Capture the cell that displays the provided text and extract its [X, Y] central coordinate. 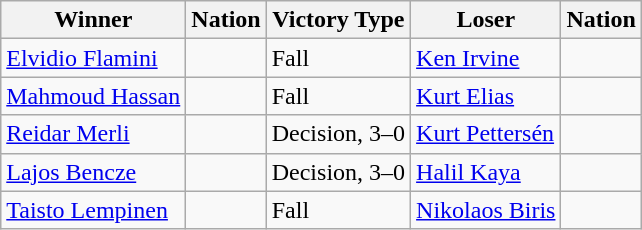
Kurt Elias [486, 96]
Victory Type [338, 20]
Halil Kaya [486, 172]
Kurt Pettersén [486, 134]
Nikolaos Biris [486, 210]
Loser [486, 20]
Elvidio Flamini [94, 58]
Ken Irvine [486, 58]
Taisto Lempinen [94, 210]
Reidar Merli [94, 134]
Mahmoud Hassan [94, 96]
Lajos Bencze [94, 172]
Winner [94, 20]
